Scan for the cell matching the given text and deliver its (X, Y) coordinate at center. 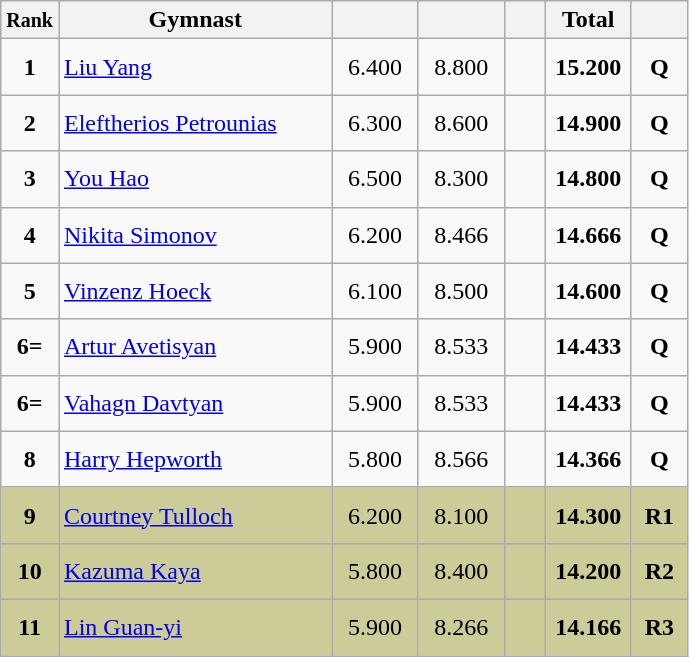
8.100 (461, 515)
14.366 (588, 459)
14.800 (588, 179)
Kazuma Kaya (195, 571)
14.200 (588, 571)
14.600 (588, 291)
8.566 (461, 459)
R2 (659, 571)
Liu Yang (195, 67)
8.300 (461, 179)
8.800 (461, 67)
6.100 (375, 291)
R1 (659, 515)
6.400 (375, 67)
Gymnast (195, 20)
14.666 (588, 235)
8.400 (461, 571)
2 (30, 123)
Vinzenz Hoeck (195, 291)
Vahagn Davtyan (195, 403)
11 (30, 627)
14.900 (588, 123)
Harry Hepworth (195, 459)
8.600 (461, 123)
14.166 (588, 627)
Rank (30, 20)
3 (30, 179)
5 (30, 291)
10 (30, 571)
9 (30, 515)
Artur Avetisyan (195, 347)
Nikita Simonov (195, 235)
8.466 (461, 235)
14.300 (588, 515)
1 (30, 67)
15.200 (588, 67)
You Hao (195, 179)
Total (588, 20)
6.500 (375, 179)
8.500 (461, 291)
6.300 (375, 123)
8 (30, 459)
Eleftherios Petrounias (195, 123)
R3 (659, 627)
4 (30, 235)
Courtney Tulloch (195, 515)
Lin Guan-yi (195, 627)
8.266 (461, 627)
